Return (X, Y) of the center of cell containing provided text 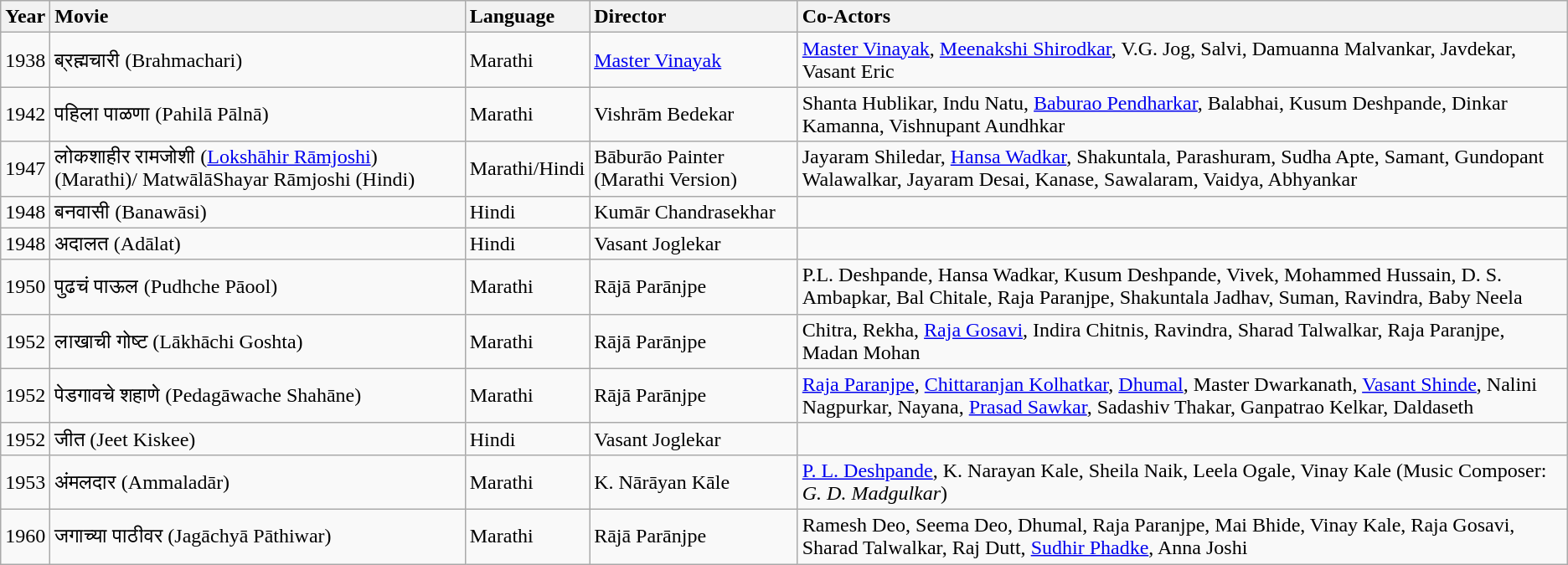
K. Nārāyan Kāle (694, 482)
अंमलदार (Ammaladār) (258, 482)
जगाच्या पाठीवर (Jagāchyā Pāthiwar) (258, 536)
Shanta Hublikar, Indu Natu, Baburao Pendharkar, Balabhai, Kusum Deshpande, Dinkar Kamanna, Vishnupant Aundhkar (1183, 114)
ब्रह्मचारी (Brahmachari) (258, 60)
Kumār Chandrasekhar (694, 212)
Chitra, Rekha, Raja Gosavi, Indira Chitnis, Ravindra, Sharad Talwalkar, Raja Paranjpe, Madan Mohan (1183, 342)
लोकशाहीर रामजोशी (Lokshāhir Rāmjoshi) (Marathi)/ MatwālāShayar Rāmjoshi (Hindi) (258, 169)
बनवासी (Banawāsi) (258, 212)
Year (25, 17)
Ramesh Deo, Seema Deo, Dhumal, Raja Paranjpe, Mai Bhide, Vinay Kale, Raja Gosavi, Sharad Talwalkar, Raj Dutt, Sudhir Phadke, Anna Joshi (1183, 536)
Master Vinayak (694, 60)
Vishrām Bedekar (694, 114)
P. L. Deshpande, K. Narayan Kale, Sheila Naik, Leela Ogale, Vinay Kale (Music Composer: G. D. Madgulkar) (1183, 482)
पुढचं पाऊल (Pudhche Pāool) (258, 286)
1960 (25, 536)
लाखाची गोष्ट (Lākhāchi Goshta) (258, 342)
1950 (25, 286)
अदालत (Adālat) (258, 244)
1938 (25, 60)
पहिला पाळणा (Pahilā Pālnā) (258, 114)
जीत (Jeet Kiskee) (258, 439)
1947 (25, 169)
1942 (25, 114)
Master Vinayak, Meenakshi Shirodkar, V.G. Jog, Salvi, Damuanna Malvankar, Javdekar, Vasant Eric (1183, 60)
Director (694, 17)
1953 (25, 482)
पेडगावचे शहाणे (Pedagāwache Shahāne) (258, 395)
Language (527, 17)
Movie (258, 17)
Bāburāo Painter (Marathi Version) (694, 169)
Marathi/Hindi (527, 169)
Co-Actors (1183, 17)
Jayaram Shiledar, Hansa Wadkar, Shakuntala, Parashuram, Sudha Apte, Samant, Gundopant Walawalkar, Jayaram Desai, Kanase, Sawalaram, Vaidya, Abhyankar (1183, 169)
